Provide the [x, y] coordinate of the cell's center where the given text is located.  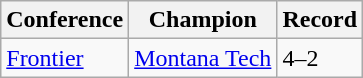
Frontier [65, 58]
Montana Tech [203, 58]
Conference [65, 20]
Champion [203, 20]
Record [320, 20]
4–2 [320, 58]
